Return the [x, y] coordinate for the center point of the cell that contains the specified text.  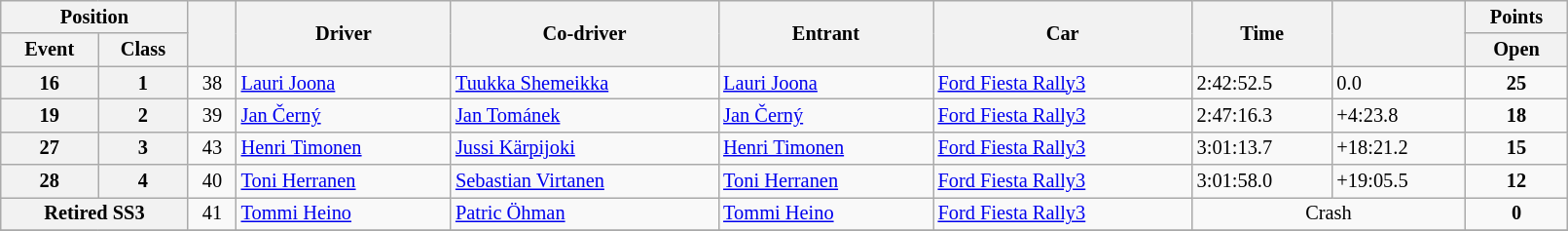
27 [50, 148]
3:01:13.7 [1262, 148]
28 [50, 181]
15 [1516, 148]
Co-driver [584, 33]
Class [144, 50]
39 [212, 115]
+4:23.8 [1400, 115]
0.0 [1400, 83]
16 [50, 83]
Entrant [825, 33]
+18:21.2 [1400, 148]
0 [1516, 213]
2:47:16.3 [1262, 115]
Points [1516, 17]
41 [212, 213]
3:01:58.0 [1262, 181]
Crash [1329, 213]
Car [1063, 33]
25 [1516, 83]
18 [1516, 115]
Open [1516, 50]
Tuukka Shemeikka [584, 83]
Event [50, 50]
3 [144, 148]
12 [1516, 181]
1 [144, 83]
19 [50, 115]
Jan Tománek [584, 115]
Time [1262, 33]
4 [144, 181]
43 [212, 148]
+19:05.5 [1400, 181]
40 [212, 181]
Sebastian Virtanen [584, 181]
2:42:52.5 [1262, 83]
Position [94, 17]
Patric Öhman [584, 213]
Driver [344, 33]
Jussi Kärpijoki [584, 148]
2 [144, 115]
Retired SS3 [94, 213]
38 [212, 83]
